Return (X, Y) of the center of cell containing provided text 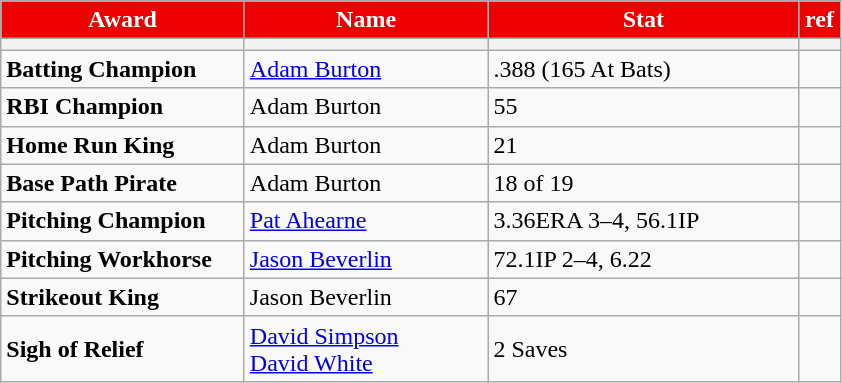
Sigh of Relief (123, 348)
Strikeout King (123, 297)
Pitching Workhorse (123, 259)
72.1IP 2–4, 6.22 (644, 259)
.388 (165 At Bats) (644, 69)
ref (820, 20)
55 (644, 107)
Name (366, 20)
3.36ERA 3–4, 56.1IP (644, 221)
Pitching Champion (123, 221)
18 of 19 (644, 183)
67 (644, 297)
2 Saves (644, 348)
Pat Ahearne (366, 221)
Stat (644, 20)
Batting Champion (123, 69)
RBI Champion (123, 107)
Home Run King (123, 145)
Base Path Pirate (123, 183)
Award (123, 20)
21 (644, 145)
David SimpsonDavid White (366, 348)
